Extract the (X, Y) coordinate from the center of the cell holding the provided text.  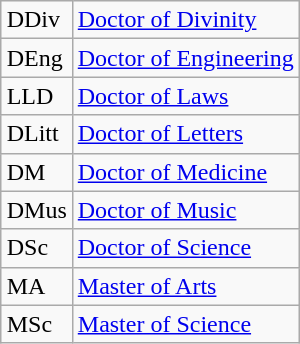
Doctor of Science (186, 248)
Master of Arts (186, 286)
MSc (36, 324)
Doctor of Divinity (186, 20)
Master of Science (186, 324)
Doctor of Engineering (186, 58)
DSc (36, 248)
DM (36, 172)
Doctor of Laws (186, 96)
Doctor of Medicine (186, 172)
DEng (36, 58)
MA (36, 286)
Doctor of Letters (186, 134)
DLitt (36, 134)
Doctor of Music (186, 210)
DMus (36, 210)
DDiv (36, 20)
LLD (36, 96)
